Scan for the cell matching the given text and deliver its (x, y) coordinate at center. 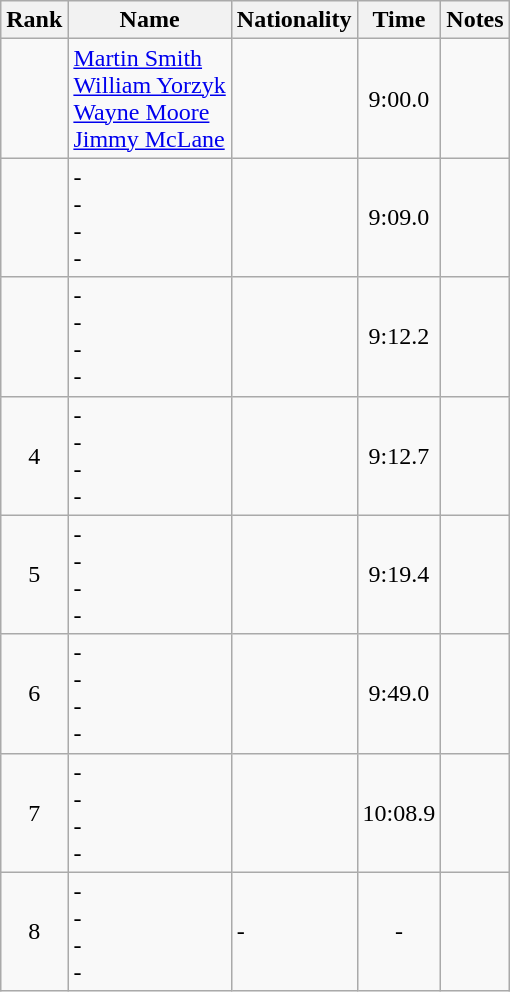
6 (34, 694)
9:49.0 (399, 694)
9:12.7 (399, 456)
8 (34, 932)
9:19.4 (399, 574)
5 (34, 574)
Martin Smith William Yorzyk Wayne Moore Jimmy McLane (150, 98)
Name (150, 20)
Time (399, 20)
4 (34, 456)
9:00.0 (399, 98)
10:08.9 (399, 812)
Notes (475, 20)
9:12.2 (399, 336)
7 (34, 812)
Rank (34, 20)
9:09.0 (399, 218)
Nationality (294, 20)
